Output the (x, y) coordinate of the center of the cell containing the given text.  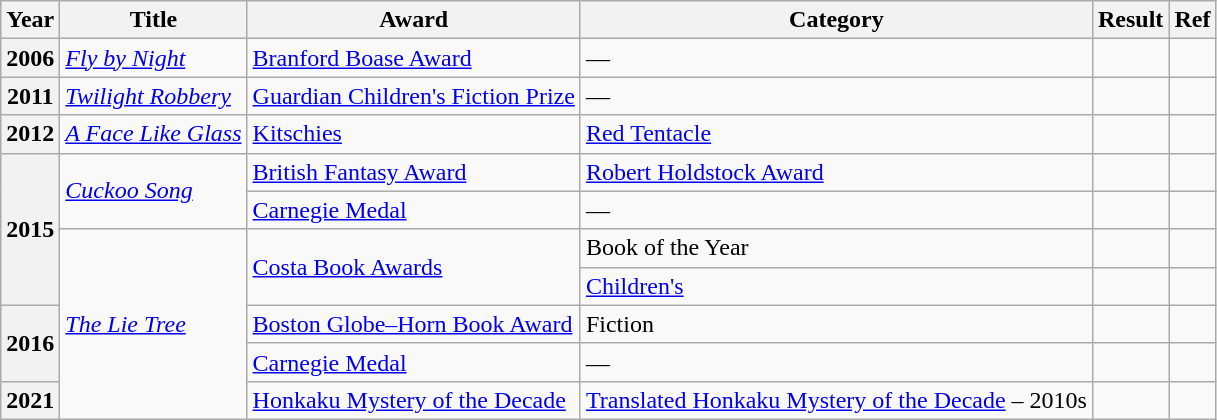
Result (1130, 20)
2011 (30, 96)
Fly by Night (154, 58)
Cuckoo Song (154, 191)
Book of the Year (836, 248)
Children's (836, 286)
Boston Globe–Horn Book Award (414, 324)
2015 (30, 229)
The Lie Tree (154, 324)
British Fantasy Award (414, 172)
2006 (30, 58)
Kitschies (414, 134)
Branford Boase Award (414, 58)
Year (30, 20)
2012 (30, 134)
Robert Holdstock Award (836, 172)
Title (154, 20)
Category (836, 20)
Honkaku Mystery of the Decade (414, 400)
Award (414, 20)
Translated Honkaku Mystery of the Decade – 2010s (836, 400)
Red Tentacle (836, 134)
Twilight Robbery (154, 96)
Fiction (836, 324)
Ref (1192, 20)
2016 (30, 343)
Costa Book Awards (414, 267)
A Face Like Glass (154, 134)
Guardian Children's Fiction Prize (414, 96)
2021 (30, 400)
